For the text-containing cell, return its midpoint in (x, y) coordinate format. 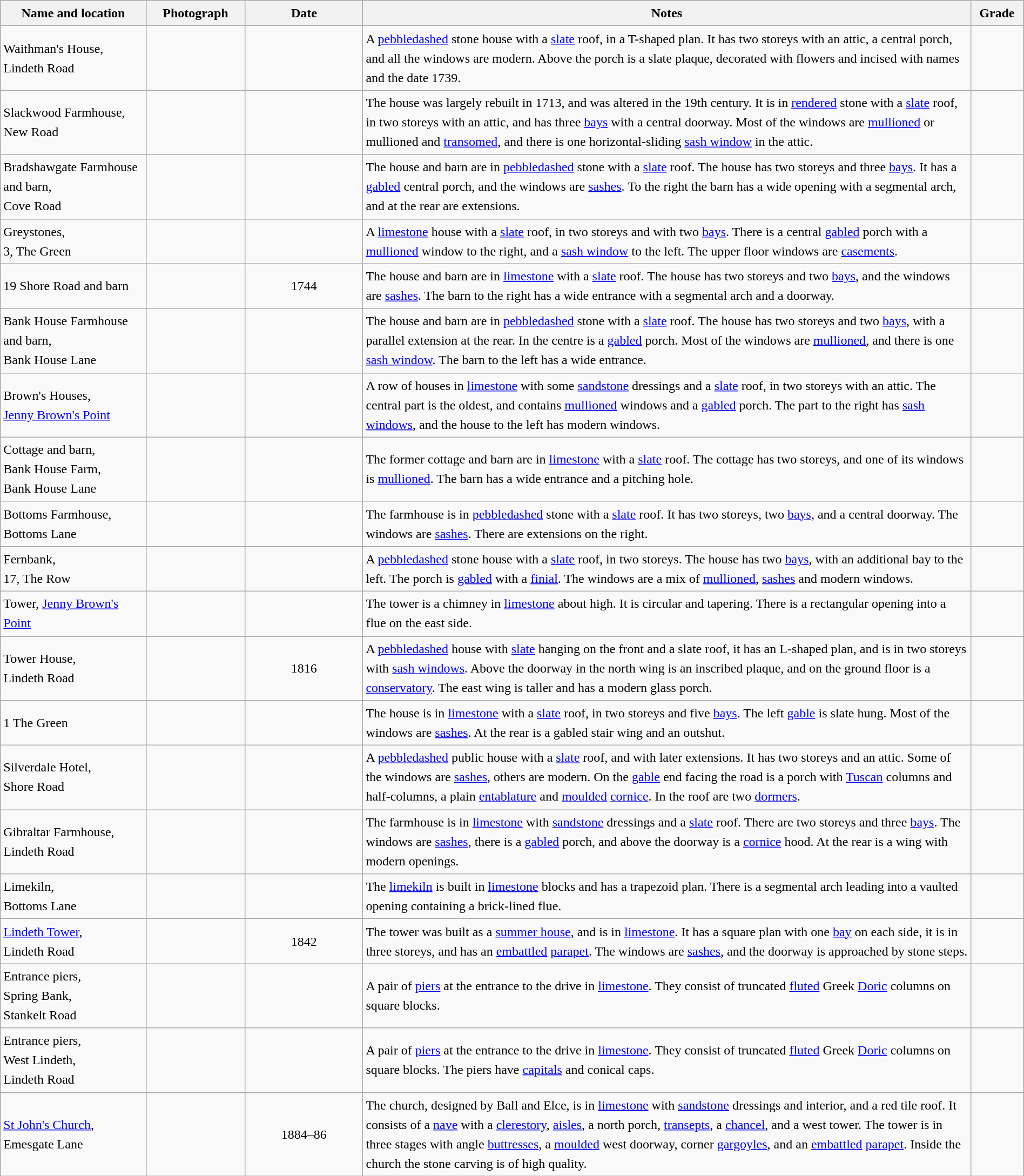
19 Shore Road and barn (73, 286)
Bottoms Farmhouse,Bottoms Lane (73, 524)
St John's Church,Emesgate Lane (73, 1134)
1816 (304, 669)
Grade (997, 13)
Cottage and barn,Bank House Farm,Bank House Lane (73, 469)
Bradshawgate Farmhouse and barn,Cove Road (73, 187)
Notes (666, 13)
Entrance piers,West Lindeth,Lindeth Road (73, 1060)
Date (304, 13)
Entrance piers,Spring Bank,Stankelt Road (73, 996)
Limekiln,Bottoms Lane (73, 897)
Silverdale Hotel,Shore Road (73, 778)
Lindeth Tower,Lindeth Road (73, 941)
Bank House Farmhouse and barn,Bank House Lane (73, 340)
1 The Green (73, 723)
Waithman's House,Lindeth Road (73, 58)
Tower, Jenny Brown's Point (73, 614)
1842 (304, 941)
1884–86 (304, 1134)
Slackwood Farmhouse,New Road (73, 122)
Photograph (196, 13)
Fernbank,17, The Row (73, 568)
Name and location (73, 13)
The tower is a chimney in limestone about high. It is circular and tapering. There is a rectangular opening into a flue on the east side. (666, 614)
1744 (304, 286)
Gibraltar Farmhouse,Lindeth Road (73, 842)
Brown's Houses,Jenny Brown's Point (73, 405)
A pair of piers at the entrance to the drive in limestone. They consist of truncated fluted Greek Doric columns on square blocks. (666, 996)
Tower House,Lindeth Road (73, 669)
Greystones,3, The Green (73, 241)
